Extract the [x, y] coordinate from the center of the cell holding the provided text.  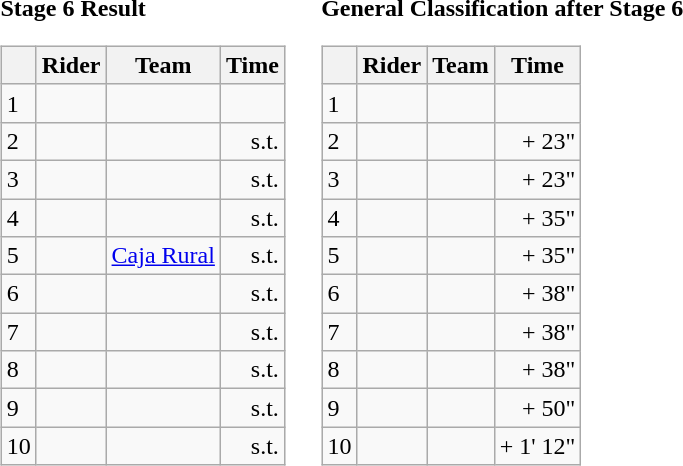
+ 50" [538, 408]
Caja Rural [163, 256]
+ 1' 12" [538, 446]
